Pinpoint the cell where the given text exists, returning its (X, Y) midpoint coordinate. 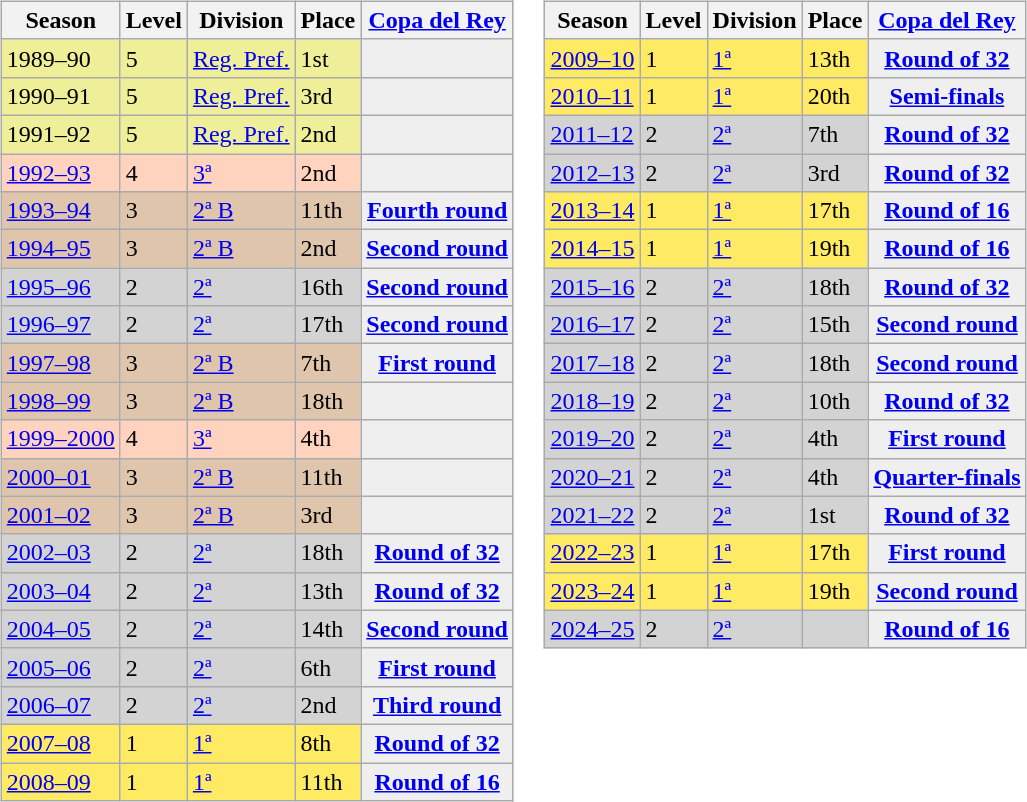
2017–18 (592, 363)
1997–98 (60, 363)
2000–01 (60, 477)
2015–16 (592, 287)
16th (328, 287)
2016–17 (592, 325)
1999–2000 (60, 439)
2018–19 (592, 401)
2004–05 (60, 629)
2014–15 (592, 249)
2021–22 (592, 515)
1994–95 (60, 249)
2024–25 (592, 629)
2002–03 (60, 553)
1991–92 (60, 134)
2019–20 (592, 439)
2001–02 (60, 515)
1998–99 (60, 401)
20th (835, 96)
2005–06 (60, 667)
2010–11 (592, 96)
1990–91 (60, 96)
2003–04 (60, 591)
8th (328, 743)
2008–09 (60, 781)
2013–14 (592, 211)
Quarter-finals (947, 477)
Fourth round (438, 211)
10th (835, 401)
1992–93 (60, 173)
2009–10 (592, 58)
6th (328, 667)
2006–07 (60, 705)
2007–08 (60, 743)
1995–96 (60, 287)
1989–90 (60, 58)
15th (835, 325)
Third round (438, 705)
1993–94 (60, 211)
2022–23 (592, 553)
14th (328, 629)
2011–12 (592, 134)
Semi-finals (947, 96)
2023–24 (592, 591)
2020–21 (592, 477)
1996–97 (60, 325)
2012–13 (592, 173)
